Scan for the cell matching the given text and deliver its [x, y] coordinate at center. 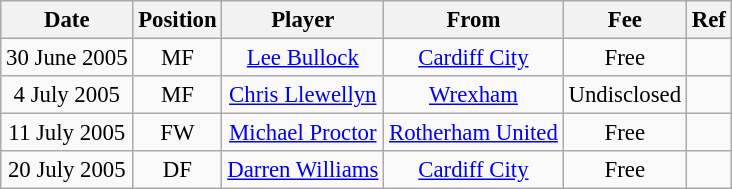
DF [178, 170]
Fee [624, 20]
4 July 2005 [67, 95]
30 June 2005 [67, 58]
Rotherham United [474, 133]
Darren Williams [303, 170]
Undisclosed [624, 95]
Chris Llewellyn [303, 95]
Date [67, 20]
Position [178, 20]
Wrexham [474, 95]
11 July 2005 [67, 133]
20 July 2005 [67, 170]
FW [178, 133]
From [474, 20]
Michael Proctor [303, 133]
Lee Bullock [303, 58]
Ref [708, 20]
Player [303, 20]
